Capture the cell that displays the provided text and extract its [x, y] central coordinate. 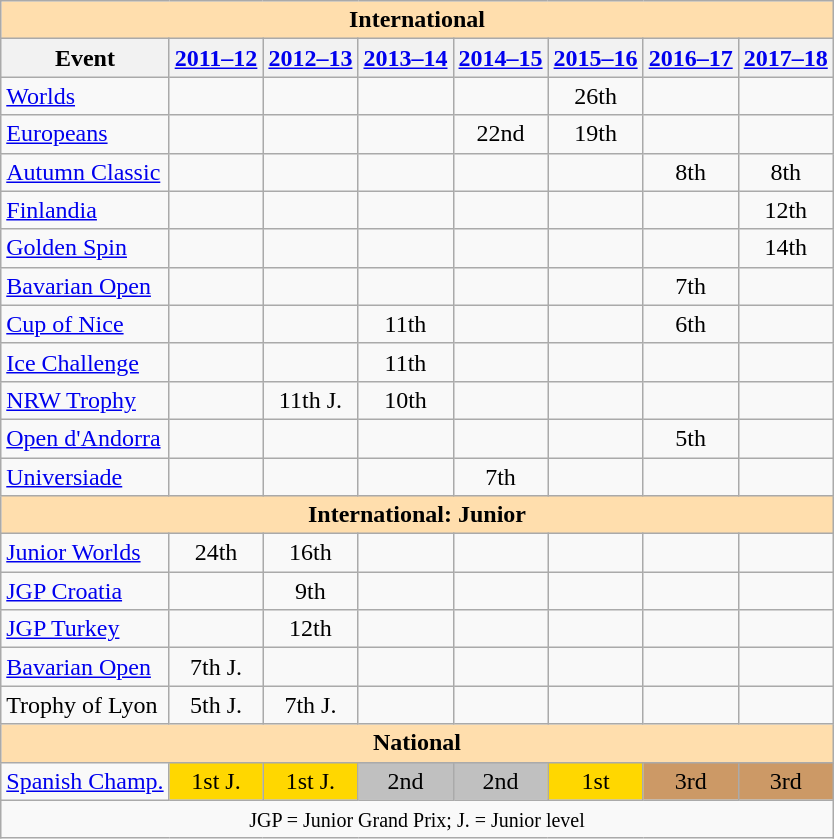
2014–15 [500, 58]
Junior Worlds [85, 553]
19th [596, 134]
5th [690, 438]
Universiade [85, 477]
Golden Spin [85, 248]
NRW Trophy [85, 400]
Europeans [85, 134]
JGP Croatia [85, 591]
Spanish Champ. [85, 781]
2015–16 [596, 58]
2016–17 [690, 58]
24th [216, 553]
JGP = Junior Grand Prix; J. = Junior level [418, 819]
14th [786, 248]
1st [596, 781]
16th [310, 553]
Worlds [85, 96]
22nd [500, 134]
International: Junior [418, 515]
International [418, 20]
2011–12 [216, 58]
5th J. [216, 705]
Autumn Classic [85, 172]
6th [690, 324]
26th [596, 96]
JGP Turkey [85, 629]
Cup of Nice [85, 324]
11th J. [310, 400]
Event [85, 58]
10th [406, 400]
Open d'Andorra [85, 438]
Ice Challenge [85, 362]
Trophy of Lyon [85, 705]
2013–14 [406, 58]
9th [310, 591]
National [418, 743]
2017–18 [786, 58]
Finlandia [85, 210]
2012–13 [310, 58]
